Return the [x, y] coordinate for the center point of the cell that contains the specified text.  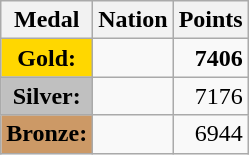
7176 [210, 96]
6944 [210, 134]
Nation [133, 20]
Bronze: [47, 134]
Gold: [47, 58]
Silver: [47, 96]
Points [210, 20]
7406 [210, 58]
Medal [47, 20]
